For the text-containing cell, return its midpoint in (X, Y) coordinate format. 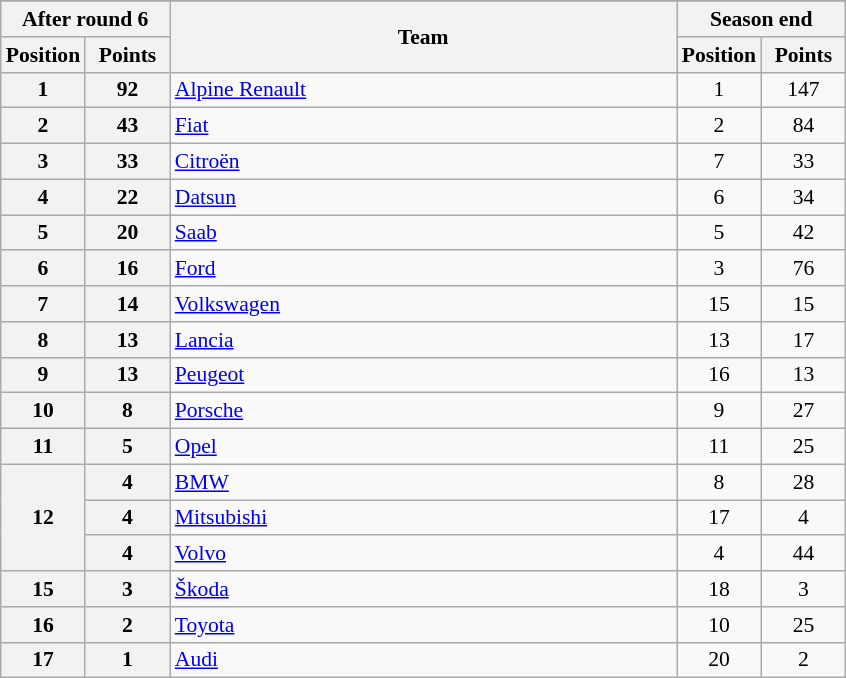
Datsun (424, 197)
42 (803, 233)
44 (803, 554)
Alpine Renault (424, 90)
Saab (424, 233)
After round 6 (86, 19)
BMW (424, 482)
12 (43, 518)
Volkswagen (424, 304)
Team (424, 36)
Citroën (424, 162)
28 (803, 482)
27 (803, 411)
Fiat (424, 126)
Porsche (424, 411)
Mitsubishi (424, 518)
Season end (762, 19)
43 (127, 126)
84 (803, 126)
18 (719, 589)
Audi (424, 660)
92 (127, 90)
76 (803, 269)
Lancia (424, 340)
Volvo (424, 554)
14 (127, 304)
Toyota (424, 625)
Opel (424, 447)
22 (127, 197)
Ford (424, 269)
147 (803, 90)
Peugeot (424, 375)
34 (803, 197)
Škoda (424, 589)
